Locate the cell with the specified text and output its [x, y] center coordinate. 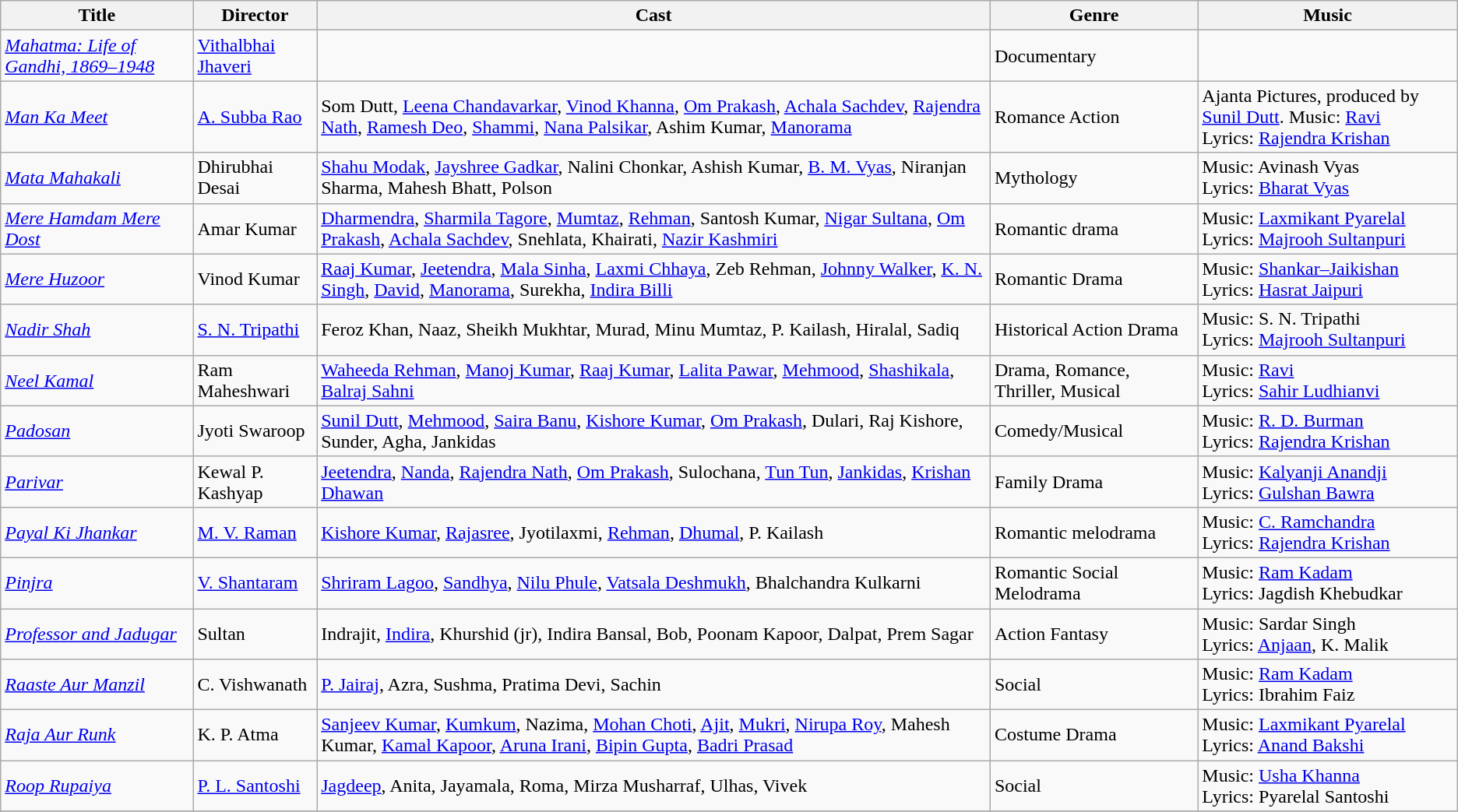
Romantic Social Melodrama [1093, 582]
Director [255, 16]
Family Drama [1093, 481]
Indrajit, Indira, Khurshid (jr), Indira Bansal, Bob, Poonam Kapoor, Dalpat, Prem Sagar [654, 634]
Music: RaviLyrics: Sahir Ludhianvi [1327, 380]
Drama, Romance, Thriller, Musical [1093, 380]
Raaste Aur Manzil [97, 685]
Music: Laxmikant PyarelalLyrics: Majrooh Sultanpuri [1327, 229]
Romantic melodrama [1093, 533]
Pinjra [97, 582]
Jeetendra, Nanda, Rajendra Nath, Om Prakash, Sulochana, Tun Tun, Jankidas, Krishan Dhawan [654, 481]
Music: C. RamchandraLyrics: Rajendra Krishan [1327, 533]
C. Vishwanath [255, 685]
Kishore Kumar, Rajasree, Jyotilaxmi, Rehman, Dhumal, P. Kailash [654, 533]
Romance Action [1093, 117]
Professor and Jadugar [97, 634]
Mahatma: Life of Gandhi, 1869–1948 [97, 56]
Title [97, 16]
Genre [1093, 16]
Music: Sardar SinghLyrics: Anjaan, K. Malik [1327, 634]
Music: Avinash VyasLyrics: Bharat Vyas [1327, 178]
Raaj Kumar, Jeetendra, Mala Sinha, Laxmi Chhaya, Zeb Rehman, Johnny Walker, K. N. Singh, David, Manorama, Surekha, Indira Billi [654, 279]
Sunil Dutt, Mehmood, Saira Banu, Kishore Kumar, Om Prakash, Dulari, Raj Kishore, Sunder, Agha, Jankidas [654, 431]
Mata Mahakali [97, 178]
Sultan [255, 634]
Vithalbhai Jhaveri [255, 56]
Ram Maheshwari [255, 380]
A. Subba Rao [255, 117]
Amar Kumar [255, 229]
Music: Ram KadamLyrics: Ibrahim Faiz [1327, 685]
P. Jairaj, Azra, Sushma, Pratima Devi, Sachin [654, 685]
K. P. Atma [255, 735]
Historical Action Drama [1093, 330]
Sanjeev Kumar, Kumkum, Nazima, Mohan Choti, Ajit, Mukri, Nirupa Roy, Mahesh Kumar, Kamal Kapoor, Aruna Irani, Bipin Gupta, Badri Prasad [654, 735]
Documentary [1093, 56]
Kewal P. Kashyap [255, 481]
Dhirubhai Desai [255, 178]
P. L. Santoshi [255, 786]
Jagdeep, Anita, Jayamala, Roma, Mirza Musharraf, Ulhas, Vivek [654, 786]
Neel Kamal [97, 380]
Ajanta Pictures, produced by Sunil Dutt. Music: RaviLyrics: Rajendra Krishan [1327, 117]
Cast [654, 16]
Music: R. D. BurmanLyrics: Rajendra Krishan [1327, 431]
Mythology [1093, 178]
Padosan [97, 431]
V. Shantaram [255, 582]
Music: Shankar–JaikishanLyrics: Hasrat Jaipuri [1327, 279]
Waheeda Rehman, Manoj Kumar, Raaj Kumar, Lalita Pawar, Mehmood, Shashikala, Balraj Sahni [654, 380]
Nadir Shah [97, 330]
Feroz Khan, Naaz, Sheikh Mukhtar, Murad, Minu Mumtaz, P. Kailash, Hiralal, Sadiq [654, 330]
Romantic drama [1093, 229]
Raja Aur Runk [97, 735]
Vinod Kumar [255, 279]
Music [1327, 16]
M. V. Raman [255, 533]
Jyoti Swaroop [255, 431]
Romantic Drama [1093, 279]
Som Dutt, Leena Chandavarkar, Vinod Khanna, Om Prakash, Achala Sachdev, Rajendra Nath, Ramesh Deo, Shammi, Nana Palsikar, Ashim Kumar, Manorama [654, 117]
Roop Rupaiya [97, 786]
Music: S. N. TripathiLyrics: Majrooh Sultanpuri [1327, 330]
Payal Ki Jhankar [97, 533]
Music: Kalyanji AnandjiLyrics: Gulshan Bawra [1327, 481]
S. N. Tripathi [255, 330]
Mere Hamdam Mere Dost [97, 229]
Mere Huzoor [97, 279]
Music: Ram KadamLyrics: Jagdish Khebudkar [1327, 582]
Man Ka Meet [97, 117]
Shriram Lagoo, Sandhya, Nilu Phule, Vatsala Deshmukh, Bhalchandra Kulkarni [654, 582]
Shahu Modak, Jayshree Gadkar, Nalini Chonkar, Ashish Kumar, B. M. Vyas, Niranjan Sharma, Mahesh Bhatt, Polson [654, 178]
Parivar [97, 481]
Music: Usha KhannaLyrics: Pyarelal Santoshi [1327, 786]
Action Fantasy [1093, 634]
Costume Drama [1093, 735]
Dharmendra, Sharmila Tagore, Mumtaz, Rehman, Santosh Kumar, Nigar Sultana, Om Prakash, Achala Sachdev, Snehlata, Khairati, Nazir Kashmiri [654, 229]
Music: Laxmikant PyarelalLyrics: Anand Bakshi [1327, 735]
Comedy/Musical [1093, 431]
